Extract the [X, Y] coordinate from the center of the cell holding the provided text.  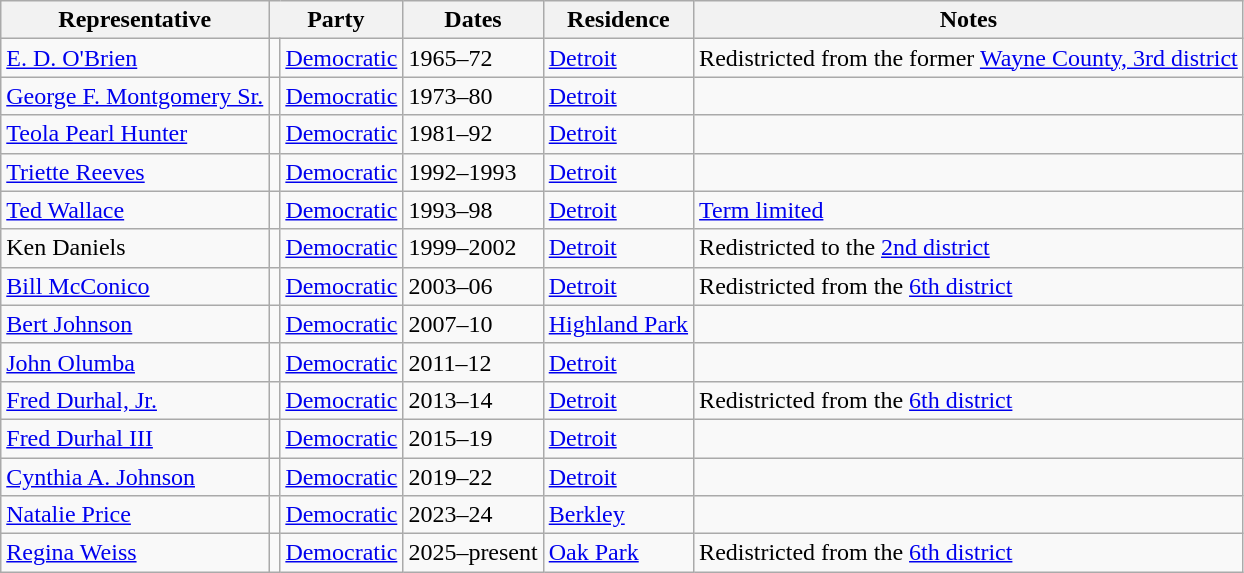
2013–14 [473, 400]
Bill McConico [135, 286]
Natalie Price [135, 515]
2015–19 [473, 438]
Residence [618, 20]
Redistricted to the 2nd district [969, 248]
Notes [969, 20]
1973–80 [473, 96]
Regina Weiss [135, 553]
Berkley [618, 515]
1981–92 [473, 134]
Cynthia A. Johnson [135, 477]
Party [336, 20]
2003–06 [473, 286]
E. D. O'Brien [135, 58]
1993–98 [473, 210]
1992–1993 [473, 172]
George F. Montgomery Sr. [135, 96]
Oak Park [618, 553]
Ted Wallace [135, 210]
1999–2002 [473, 248]
Term limited [969, 210]
Highland Park [618, 324]
Fred Durhal III [135, 438]
Ken Daniels [135, 248]
2011–12 [473, 362]
Representative [135, 20]
Redistricted from the former Wayne County, 3rd district [969, 58]
Fred Durhal, Jr. [135, 400]
John Olumba [135, 362]
2025–present [473, 553]
Bert Johnson [135, 324]
Triette Reeves [135, 172]
Teola Pearl Hunter [135, 134]
Dates [473, 20]
2019–22 [473, 477]
2023–24 [473, 515]
1965–72 [473, 58]
2007–10 [473, 324]
